Scan for the cell matching the given text and deliver its [X, Y] coordinate at center. 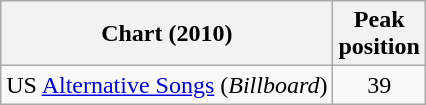
39 [379, 85]
US Alternative Songs (Billboard) [167, 85]
Peakposition [379, 34]
Chart (2010) [167, 34]
